Find where the given text appears and provide that cell's center as [X, Y] coordinate. 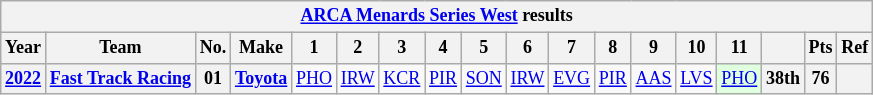
Pts [820, 48]
1 [314, 48]
AAS [654, 78]
3 [402, 48]
Fast Track Racing [120, 78]
Year [24, 48]
6 [528, 48]
No. [212, 48]
76 [820, 78]
11 [740, 48]
38th [784, 78]
7 [572, 48]
ARCA Menards Series West results [437, 16]
EVG [572, 78]
01 [212, 78]
LVS [696, 78]
9 [654, 48]
8 [612, 48]
Toyota [262, 78]
KCR [402, 78]
Ref [855, 48]
2022 [24, 78]
4 [444, 48]
SON [484, 78]
5 [484, 48]
10 [696, 48]
Make [262, 48]
Team [120, 48]
2 [358, 48]
